Search for the cell housing the specified text and yield its [x, y] center coordinate. 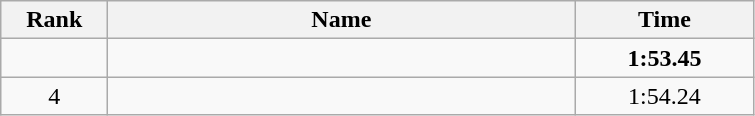
1:54.24 [664, 96]
Time [664, 20]
1:53.45 [664, 58]
Name [342, 20]
Rank [54, 20]
4 [54, 96]
